Identify which cell holds the provided text, then report its (x, y) central coordinate. 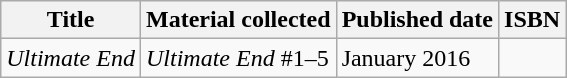
Ultimate End (71, 58)
ISBN (532, 20)
Ultimate End #1–5 (238, 58)
Title (71, 20)
Published date (417, 20)
January 2016 (417, 58)
Material collected (238, 20)
